Search for the cell housing the specified text and yield its [x, y] center coordinate. 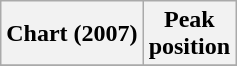
Peakposition [189, 34]
Chart (2007) [72, 34]
